Find where the given text appears and provide that cell's center as (x, y) coordinate. 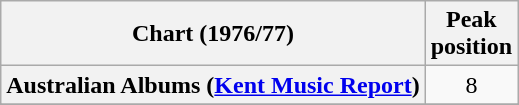
8 (471, 85)
Australian Albums (Kent Music Report) (213, 85)
Peakposition (471, 34)
Chart (1976/77) (213, 34)
